Pinpoint the cell where the given text exists, returning its [X, Y] midpoint coordinate. 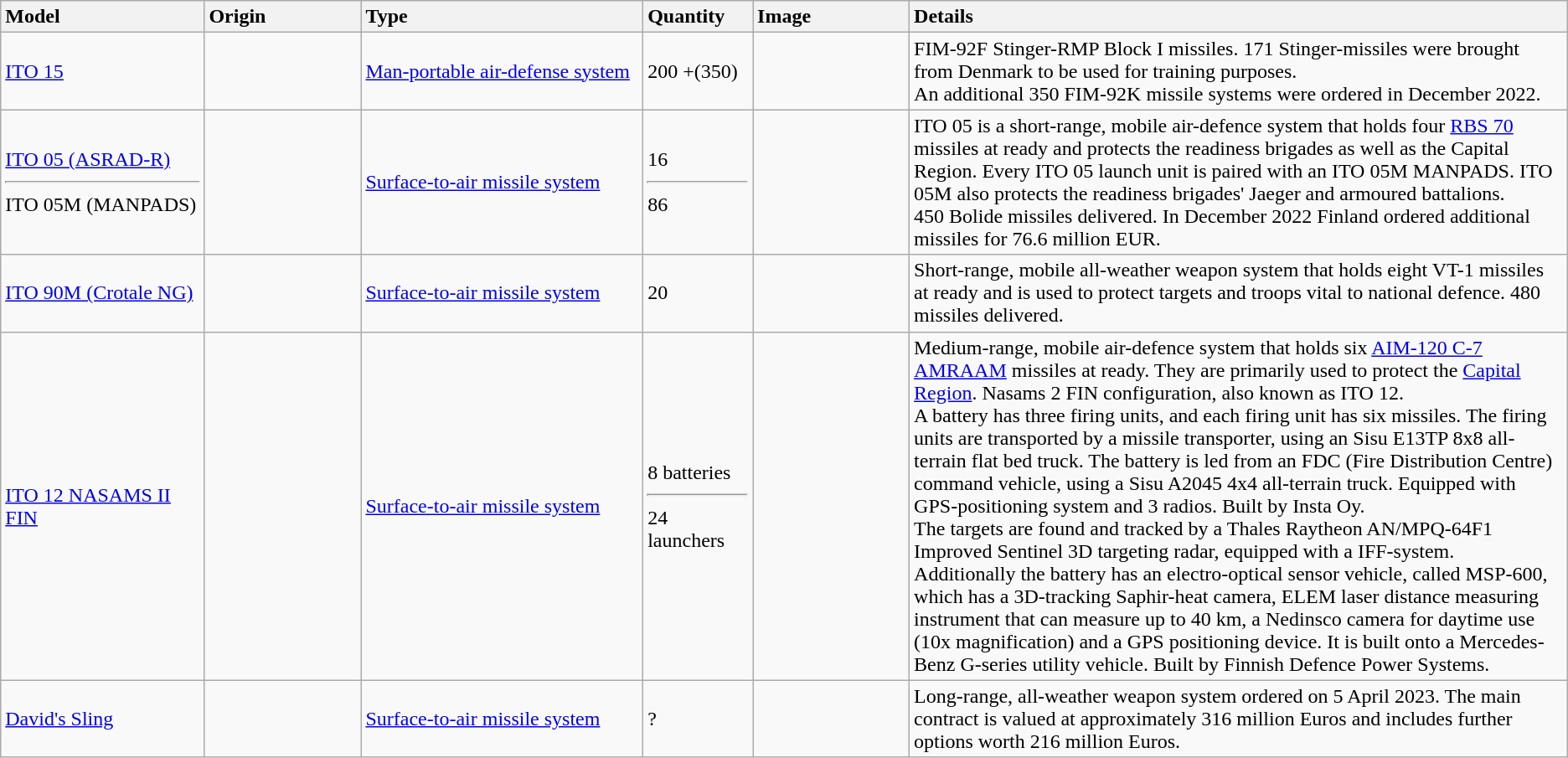
ITO 12 NASAMS II FIN [102, 506]
Details [1239, 17]
Model [102, 17]
Image [831, 17]
Quantity [699, 17]
ITO 90M (Crotale NG) [102, 293]
8 batteries 24 launchers [699, 506]
20 [699, 293]
1686 [699, 183]
Type [503, 17]
200 +(350) [699, 71]
Man-portable air-defense system [503, 71]
ITO 15 [102, 71]
ITO 05 (ASRAD-R)ITO 05M (MANPADS) [102, 183]
Origin [283, 17]
David's Sling [102, 719]
? [699, 719]
